Scan for the cell matching the given text and deliver its [x, y] coordinate at center. 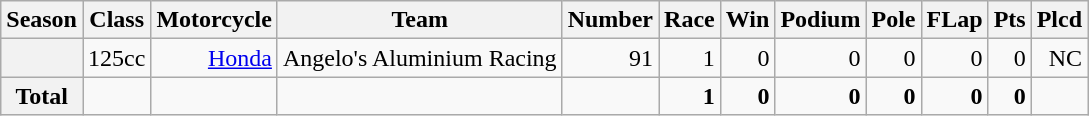
125cc [116, 58]
Team [420, 20]
91 [610, 58]
Pole [894, 20]
Number [610, 20]
Angelo's Aluminium Racing [420, 58]
Honda [214, 58]
Total [42, 96]
NC [1059, 58]
Podium [820, 20]
FLap [954, 20]
Plcd [1059, 20]
Class [116, 20]
Race [690, 20]
Pts [1010, 20]
Win [748, 20]
Motorcycle [214, 20]
Season [42, 20]
